Return (X, Y) of the center of cell containing provided text 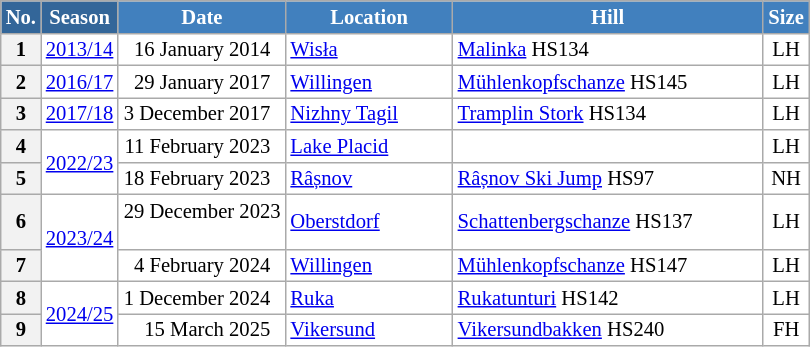
Size (786, 16)
29 December 2023 (202, 222)
15 March 2025 (202, 329)
3 December 2017 (202, 113)
Lake Placid (368, 146)
Tramplin Stork HS134 (608, 113)
Vikersund (368, 329)
Location (368, 16)
2023/24 (80, 238)
11 February 2023 (202, 146)
Mühlenkopfschanze HS147 (608, 265)
Season (80, 16)
Oberstdorf (368, 222)
2016/17 (80, 81)
2022/23 (80, 162)
8 (21, 297)
Râșnov (368, 178)
Ruka (368, 297)
2013/14 (80, 49)
No. (21, 16)
Nizhny Tagil (368, 113)
4 (21, 146)
Date (202, 16)
Mühlenkopfschanze HS145 (608, 81)
2017/18 (80, 113)
Hill (608, 16)
Vikersundbakken HS240 (608, 329)
Wisła (368, 49)
18 February 2023 (202, 178)
Schattenbergschanze HS137 (608, 222)
1 (21, 49)
7 (21, 265)
FH (786, 329)
Rukatunturi HS142 (608, 297)
2024/25 (80, 313)
1 December 2024 (202, 297)
16 January 2014 (202, 49)
29 January 2017 (202, 81)
4 February 2024 (202, 265)
Malinka HS134 (608, 49)
5 (21, 178)
6 (21, 222)
3 (21, 113)
NH (786, 178)
2 (21, 81)
9 (21, 329)
Râșnov Ski Jump HS97 (608, 178)
